Return the [x, y] coordinate for the center point of the cell that contains the specified text.  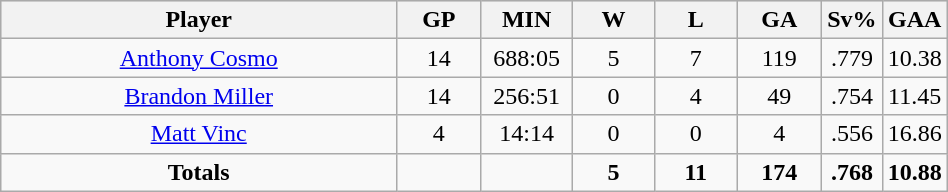
GAA [914, 20]
Matt Vinc [199, 134]
11.45 [914, 96]
7 [696, 58]
10.88 [914, 172]
10.38 [914, 58]
Totals [199, 172]
Anthony Cosmo [199, 58]
.779 [852, 58]
L [696, 20]
Sv% [852, 20]
11 [696, 172]
119 [780, 58]
Brandon Miller [199, 96]
174 [780, 172]
W [613, 20]
256:51 [526, 96]
688:05 [526, 58]
.556 [852, 134]
14:14 [526, 134]
GP [439, 20]
GA [780, 20]
.754 [852, 96]
Player [199, 20]
MIN [526, 20]
.768 [852, 172]
49 [780, 96]
16.86 [914, 134]
